For the text-containing cell, return its midpoint in [x, y] coordinate format. 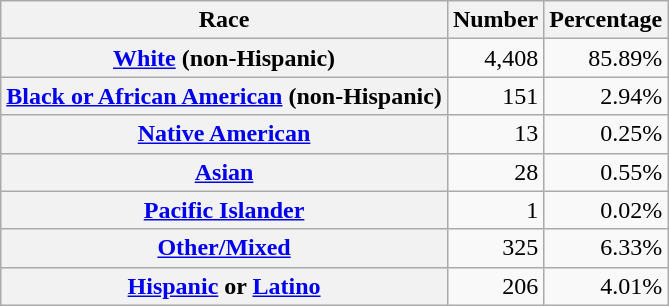
Native American [224, 134]
2.94% [606, 96]
Other/Mixed [224, 248]
Hispanic or Latino [224, 286]
Black or African American (non-Hispanic) [224, 96]
13 [495, 134]
Percentage [606, 20]
0.25% [606, 134]
151 [495, 96]
Number [495, 20]
White (non-Hispanic) [224, 58]
4,408 [495, 58]
6.33% [606, 248]
206 [495, 286]
325 [495, 248]
0.55% [606, 172]
Asian [224, 172]
85.89% [606, 58]
0.02% [606, 210]
1 [495, 210]
4.01% [606, 286]
28 [495, 172]
Pacific Islander [224, 210]
Race [224, 20]
